Pinpoint the cell where the given text exists, returning its [x, y] midpoint coordinate. 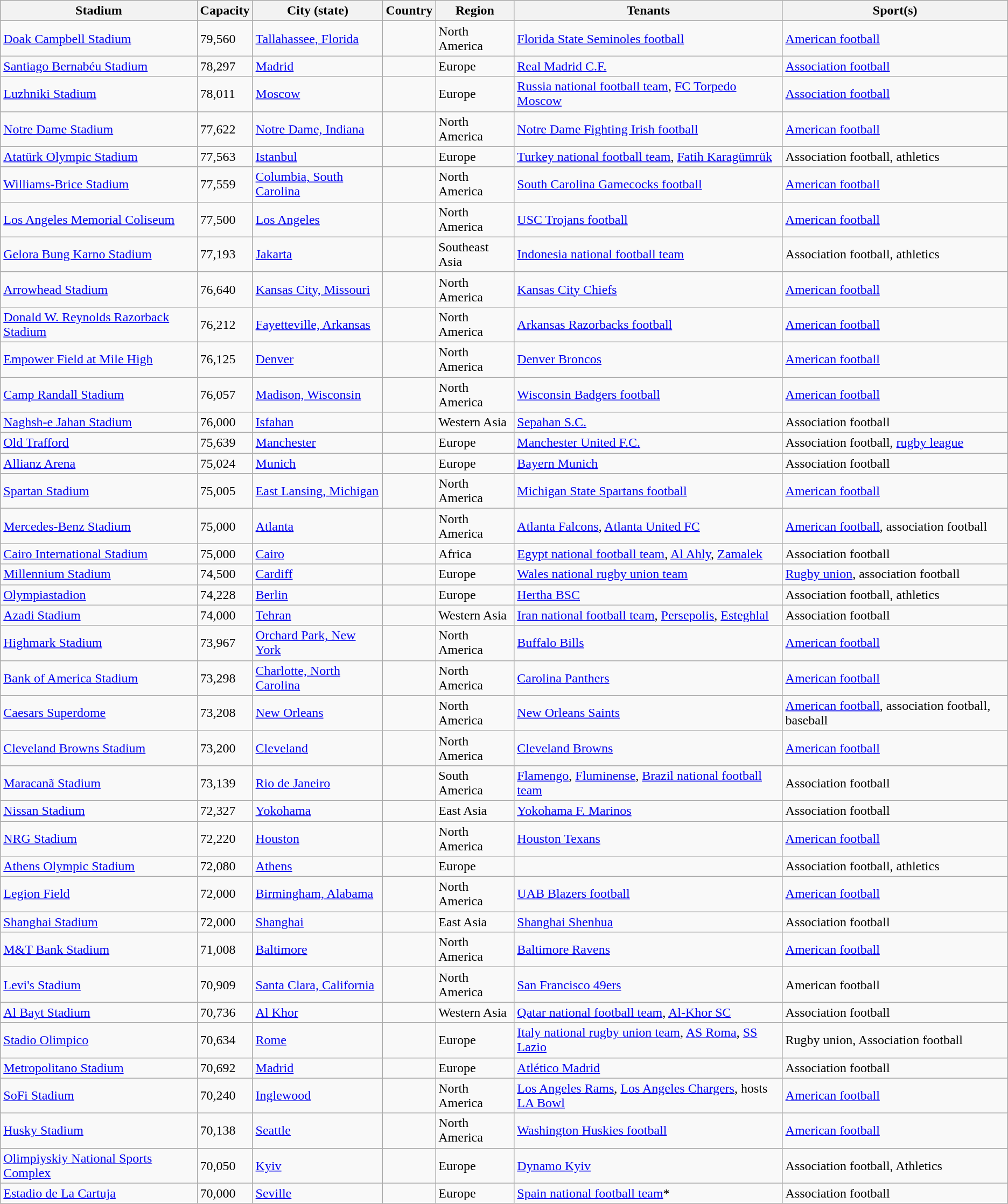
70,000 [225, 1193]
Qatar national football team, Al-Khor SC [648, 1012]
Al Khor [318, 1012]
Los Angeles Memorial Coliseum [99, 220]
Cleveland Browns [648, 748]
Columbia, South Carolina [318, 184]
Denver [318, 360]
Buffalo Bills [648, 643]
Egypt national football team, Al Ahly, Zamalek [648, 554]
Spartan Stadium [99, 491]
75,639 [225, 443]
Houston Texans [648, 839]
70,736 [225, 1012]
Luzhniki Stadium [99, 94]
76,640 [225, 290]
Kansas City Chiefs [648, 290]
Munich [318, 463]
70,240 [225, 1096]
Russia national football team, FC Torpedo Moscow [648, 94]
75,024 [225, 463]
73,139 [225, 783]
Santiago Bernabéu Stadium [99, 66]
Yokohama [318, 811]
Bank of America Stadium [99, 678]
Olimpiyskiy National Sports Complex [99, 1166]
Capacity [225, 11]
72,327 [225, 811]
Manchester United F.C. [648, 443]
Tallahassee, Florida [318, 39]
70,050 [225, 1166]
Nissan Stadium [99, 811]
Charlotte, North Carolina [318, 678]
Al Bayt Stadium [99, 1012]
Flamengo, Fluminense, Brazil national football team [648, 783]
Camp Randall Stadium [99, 394]
East Lansing, Michigan [318, 491]
73,967 [225, 643]
74,000 [225, 615]
73,200 [225, 748]
Estadio de La Cartuja [99, 1193]
Carolina Panthers [648, 678]
New Orleans [318, 713]
Houston [318, 839]
Azadi Stadium [99, 615]
Gelora Bung Karno Stadium [99, 254]
American football, association football, baseball [895, 713]
Fayetteville, Arkansas [318, 324]
Association football, rugby league [895, 443]
73,298 [225, 678]
Berlin [318, 595]
South America [475, 783]
Atatürk Olympic Stadium [99, 157]
Maracanã Stadium [99, 783]
Jakarta [318, 254]
78,011 [225, 94]
Association football, Athletics [895, 1166]
Notre Dame Fighting Irish football [648, 129]
Allianz Arena [99, 463]
South Carolina Gamecocks football [648, 184]
UAB Blazers football [648, 895]
78,297 [225, 66]
NRG Stadium [99, 839]
Turkey national football team, Fatih Karagümrük [648, 157]
New Orleans Saints [648, 713]
Atlético Madrid [648, 1068]
Manchester [318, 443]
Caesars Superdome [99, 713]
Wales national rugby union team [648, 574]
73,208 [225, 713]
76,000 [225, 423]
70,634 [225, 1040]
Legion Field [99, 895]
Shanghai Stadium [99, 922]
77,563 [225, 157]
Rugby union, association football [895, 574]
Birmingham, Alabama [318, 895]
76,125 [225, 360]
Atlanta [318, 526]
Empower Field at Mile High [99, 360]
Moscow [318, 94]
Kansas City, Missouri [318, 290]
Seville [318, 1193]
Notre Dame Stadium [99, 129]
70,692 [225, 1068]
Michigan State Spartans football [648, 491]
77,559 [225, 184]
Metropolitano Stadium [99, 1068]
Millennium Stadium [99, 574]
70,138 [225, 1130]
71,008 [225, 949]
Isfahan [318, 423]
Los Angeles [318, 220]
Hertha BSC [648, 595]
72,220 [225, 839]
Africa [475, 554]
USC Trojans football [648, 220]
Madison, Wisconsin [318, 394]
Real Madrid C.F. [648, 66]
Cairo International Stadium [99, 554]
74,228 [225, 595]
Sepahan S.C. [648, 423]
74,500 [225, 574]
Cleveland Browns Stadium [99, 748]
Notre Dame, Indiana [318, 129]
Inglewood [318, 1096]
M&T Bank Stadium [99, 949]
Baltimore Ravens [648, 949]
Santa Clara, California [318, 985]
Athens Olympic Stadium [99, 867]
Italy national rugby union team, AS Roma, SS Lazio [648, 1040]
76,057 [225, 394]
Olympiastadion [99, 595]
Indonesia national football team [648, 254]
Dynamo Kyiv [648, 1166]
Spain national football team* [648, 1193]
Seattle [318, 1130]
City (state) [318, 11]
77,500 [225, 220]
Rome [318, 1040]
Doak Campbell Stadium [99, 39]
Atlanta Falcons, Atlanta United FC [648, 526]
San Francisco 49ers [648, 985]
Florida State Seminoles football [648, 39]
Husky Stadium [99, 1130]
Los Angeles Rams, Los Angeles Chargers, hosts LA Bowl [648, 1096]
Denver Broncos [648, 360]
SoFi Stadium [99, 1096]
Mercedes-Benz Stadium [99, 526]
Sport(s) [895, 11]
75,005 [225, 491]
Shanghai [318, 922]
77,622 [225, 129]
Arrowhead Stadium [99, 290]
Bayern Munich [648, 463]
Cardiff [318, 574]
Athens [318, 867]
77,193 [225, 254]
American football, association football [895, 526]
Rugby union, Association football [895, 1040]
Stadium [99, 11]
79,560 [225, 39]
Yokohama F. Marinos [648, 811]
Region [475, 11]
Tenants [648, 11]
70,909 [225, 985]
Southeast Asia [475, 254]
Stadio Olimpico [99, 1040]
Old Trafford [99, 443]
Arkansas Razorbacks football [648, 324]
76,212 [225, 324]
Shanghai Shenhua [648, 922]
Tehran [318, 615]
Country [409, 11]
Istanbul [318, 157]
Highmark Stadium [99, 643]
Naghsh-e Jahan Stadium [99, 423]
Cleveland [318, 748]
Cairo [318, 554]
Baltimore [318, 949]
72,080 [225, 867]
Washington Huskies football [648, 1130]
Kyiv [318, 1166]
Orchard Park, New York [318, 643]
Rio de Janeiro [318, 783]
Wisconsin Badgers football [648, 394]
Levi's Stadium [99, 985]
Williams-Brice Stadium [99, 184]
Donald W. Reynolds Razorback Stadium [99, 324]
Iran national football team, Persepolis, Esteghlal [648, 615]
